Locate the cell with the specified text and output its [x, y] center coordinate. 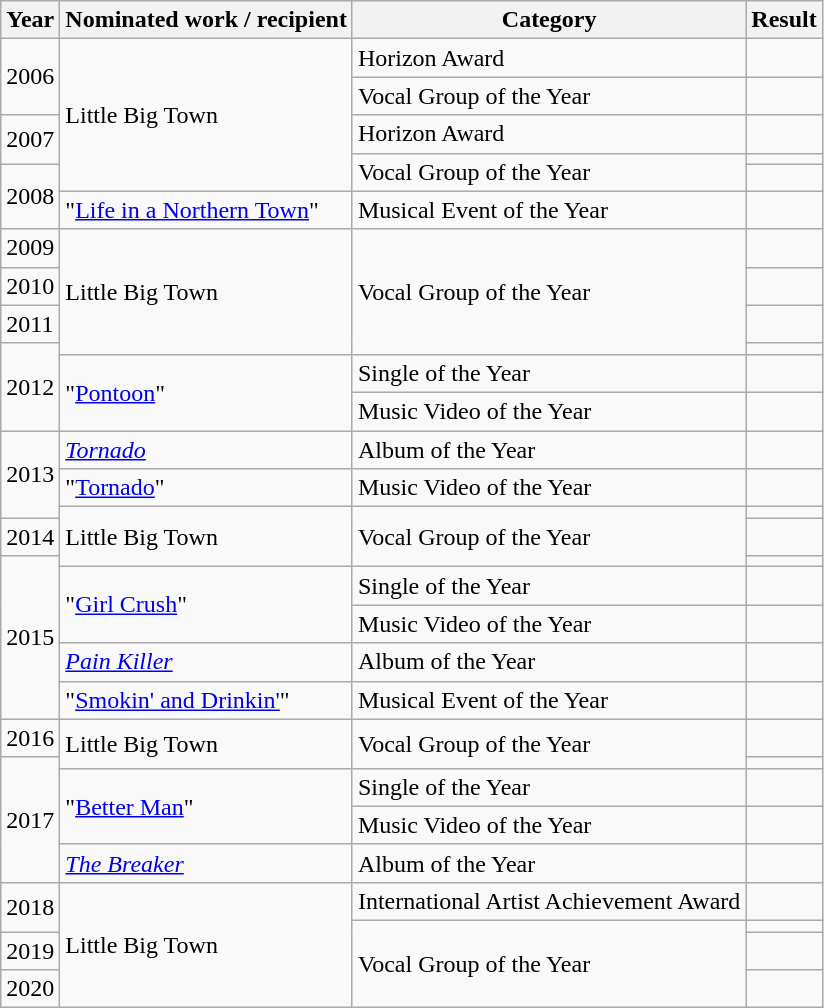
International Artist Achievement Award [548, 901]
Tornado [206, 449]
2013 [30, 474]
Category [548, 20]
"Tornado" [206, 488]
2014 [30, 537]
"Girl Crush" [206, 605]
Nominated work / recipient [206, 20]
2020 [30, 989]
2012 [30, 386]
2006 [30, 77]
"Smokin' and Drinkin'" [206, 700]
Result [784, 20]
"Life in a Northern Town" [206, 210]
2010 [30, 286]
"Pontoon" [206, 392]
2019 [30, 951]
2007 [30, 140]
2018 [30, 906]
2016 [30, 738]
"Better Man" [206, 806]
Pain Killer [206, 662]
Year [30, 20]
2017 [30, 820]
2009 [30, 248]
The Breaker [206, 863]
2015 [30, 638]
2008 [30, 196]
2011 [30, 324]
